Locate the cell with the specified text and output its (X, Y) center coordinate. 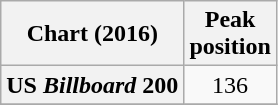
Chart (2016) (92, 34)
US Billboard 200 (92, 85)
136 (230, 85)
Peakposition (230, 34)
